For the text-containing cell, return its midpoint in [x, y] coordinate format. 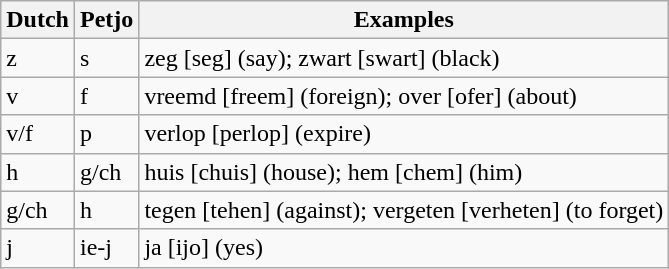
p [106, 134]
huis [chuis] (house); hem [chem] (him) [404, 172]
vreemd [freem] (foreign); over [ofer] (about) [404, 96]
s [106, 58]
ja [ijo] (yes) [404, 248]
tegen [tehen] (against); vergeten [verheten] (to forget) [404, 210]
Examples [404, 20]
f [106, 96]
Dutch [38, 20]
z [38, 58]
Petjo [106, 20]
ie-j [106, 248]
verlop [perlop] (expire) [404, 134]
v/f [38, 134]
j [38, 248]
zeg [seg] (say); zwart [swart] (black) [404, 58]
v [38, 96]
